For the text-containing cell, return its midpoint in [X, Y] coordinate format. 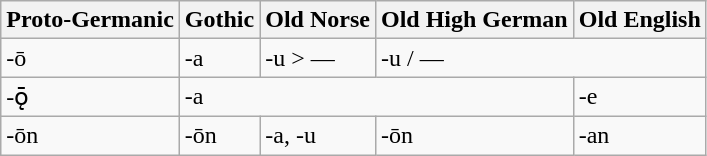
Old English [640, 20]
Gothic [219, 20]
-e [640, 97]
Proto-Germanic [90, 20]
-an [640, 135]
-u / — [540, 58]
-a, -u [318, 135]
-u > — [318, 58]
Old Norse [318, 20]
-ō [90, 58]
Old High German [474, 20]
-ǭ [90, 97]
